From the cell containing the given text, extract its center point as (X, Y) coordinate. 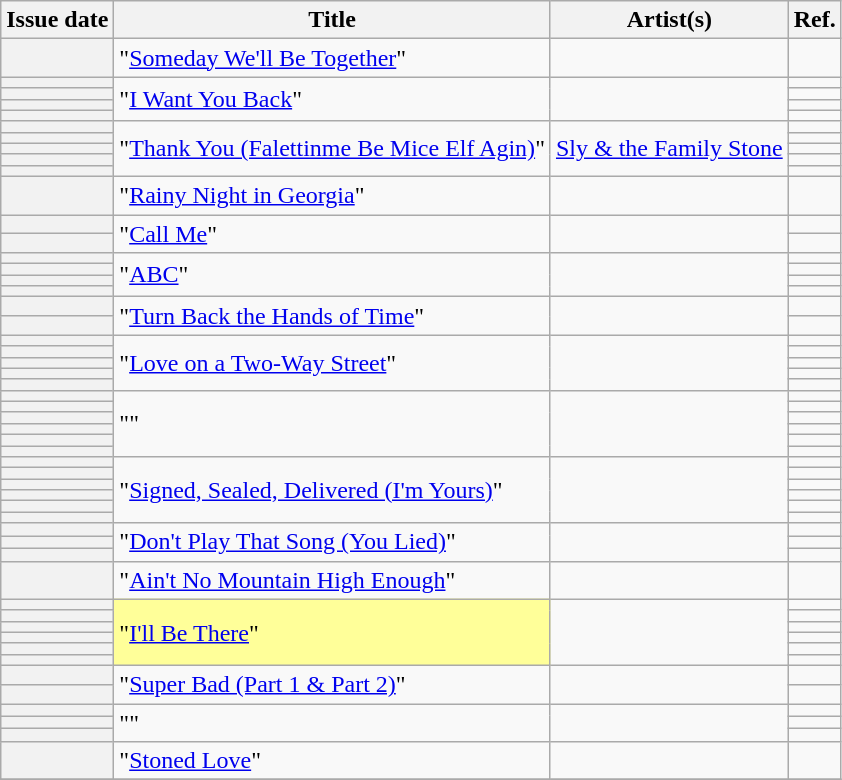
"Signed, Sealed, Delivered (I'm Yours)" (332, 490)
"Stoned Love" (332, 761)
"Thank You (Falettinme Be Mice Elf Agin)" (332, 148)
Sly & the Family Stone (669, 148)
Title (332, 20)
"Rainy Night in Georgia" (332, 195)
"Super Bad (Part 1 & Part 2)" (332, 684)
Artist(s) (669, 20)
"Turn Back the Hands of Time" (332, 316)
"Ain't No Mountain High Enough" (332, 580)
"Love on a Two-Way Street" (332, 362)
Issue date (58, 20)
"Don't Play That Song (You Lied)" (332, 542)
"Call Me" (332, 233)
"I Want You Back" (332, 99)
"I'll Be There" (332, 632)
Ref. (814, 20)
"ABC" (332, 275)
"Someday We'll Be Together" (332, 58)
